From the cell containing the given text, extract its center point as [X, Y] coordinate. 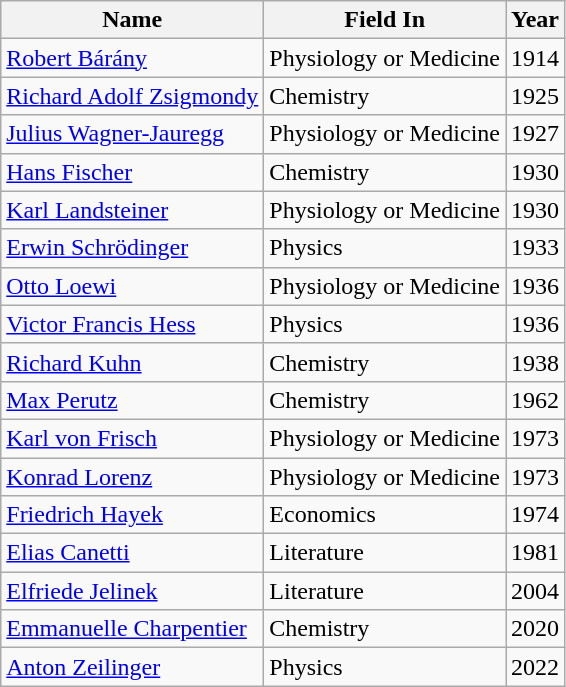
Elias Canetti [132, 553]
Otto Loewi [132, 286]
Richard Kuhn [132, 362]
Robert Bárány [132, 58]
Konrad Lorenz [132, 477]
2022 [536, 667]
1981 [536, 553]
2004 [536, 591]
Name [132, 20]
Karl von Frisch [132, 438]
Anton Zeilinger [132, 667]
Hans Fischer [132, 172]
Erwin Schrödinger [132, 248]
Max Perutz [132, 400]
Year [536, 20]
1938 [536, 362]
1925 [536, 96]
Friedrich Hayek [132, 515]
Richard Adolf Zsigmondy [132, 96]
Economics [385, 515]
1962 [536, 400]
1974 [536, 515]
Julius Wagner-Jauregg [132, 134]
2020 [536, 629]
1914 [536, 58]
1927 [536, 134]
Karl Landsteiner [132, 210]
Field In [385, 20]
Victor Francis Hess [132, 324]
1933 [536, 248]
Elfriede Jelinek [132, 591]
Emmanuelle Charpentier [132, 629]
